Pinpoint the cell where the given text exists, returning its (X, Y) midpoint coordinate. 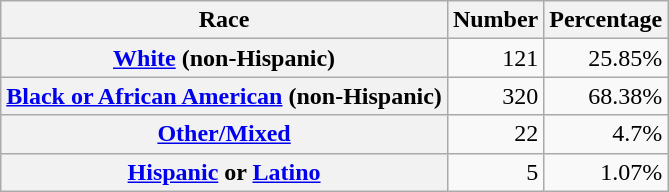
68.38% (606, 96)
4.7% (606, 134)
Black or African American (non-Hispanic) (224, 96)
121 (495, 58)
Other/Mixed (224, 134)
White (non-Hispanic) (224, 58)
320 (495, 96)
22 (495, 134)
Percentage (606, 20)
5 (495, 172)
1.07% (606, 172)
Race (224, 20)
Hispanic or Latino (224, 172)
25.85% (606, 58)
Number (495, 20)
